Locate the cell with the specified text and output its (X, Y) center coordinate. 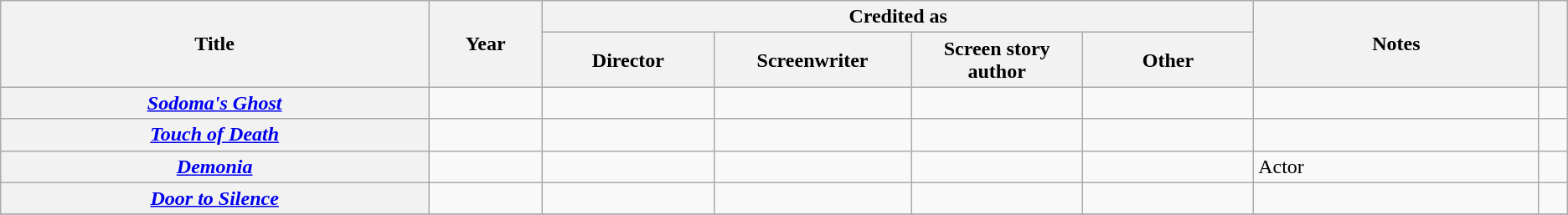
Actor (1396, 166)
Title (214, 44)
Touch of Death (214, 135)
Year (486, 44)
Demonia (214, 166)
Door to Silence (214, 198)
Director (628, 60)
Notes (1396, 44)
Screenwriter (812, 60)
Other (1168, 60)
Screen story author (997, 60)
Credited as (898, 17)
Sodoma's Ghost (214, 103)
